Detect which cell encompasses the target text, then output its [x, y] center coordinate. 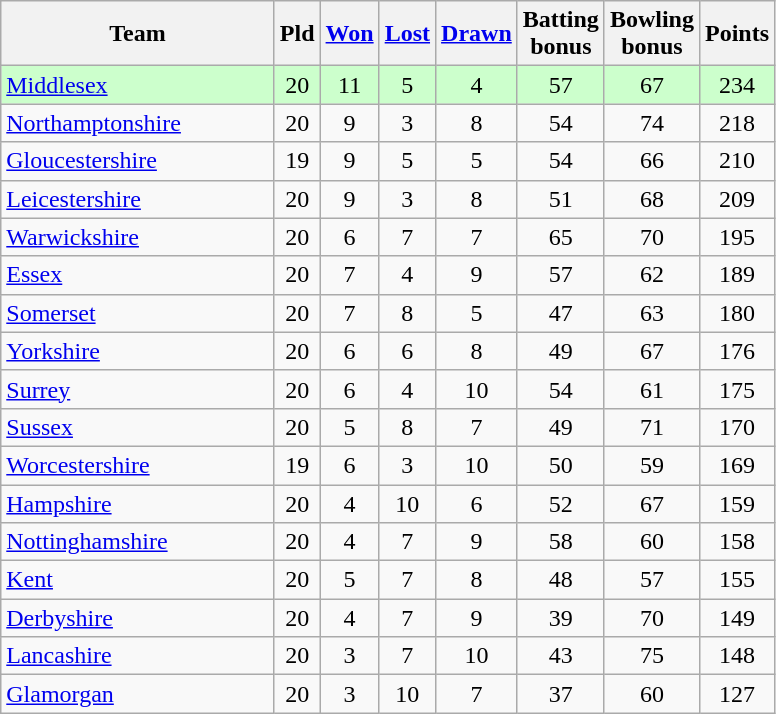
176 [736, 351]
Team [138, 34]
43 [560, 656]
158 [736, 542]
50 [560, 465]
149 [736, 618]
155 [736, 580]
66 [652, 161]
68 [652, 199]
Warwickshire [138, 237]
Nottinghamshire [138, 542]
Leicestershire [138, 199]
Middlesex [138, 85]
Batting bonus [560, 34]
127 [736, 694]
Derbyshire [138, 618]
Northamptonshire [138, 123]
234 [736, 85]
Won [350, 34]
218 [736, 123]
Glamorgan [138, 694]
37 [560, 694]
209 [736, 199]
63 [652, 313]
71 [652, 427]
189 [736, 275]
Drawn [477, 34]
Lost [407, 34]
180 [736, 313]
159 [736, 503]
Bowling bonus [652, 34]
47 [560, 313]
61 [652, 389]
Lancashire [138, 656]
39 [560, 618]
48 [560, 580]
62 [652, 275]
11 [350, 85]
Essex [138, 275]
169 [736, 465]
Kent [138, 580]
Sussex [138, 427]
58 [560, 542]
Pld [297, 34]
195 [736, 237]
Points [736, 34]
51 [560, 199]
Hampshire [138, 503]
65 [560, 237]
Worcestershire [138, 465]
210 [736, 161]
175 [736, 389]
74 [652, 123]
75 [652, 656]
52 [560, 503]
Somerset [138, 313]
148 [736, 656]
59 [652, 465]
Yorkshire [138, 351]
170 [736, 427]
Surrey [138, 389]
Gloucestershire [138, 161]
